Determine the [x, y] coordinate at the center of the cell enclosing the given text.  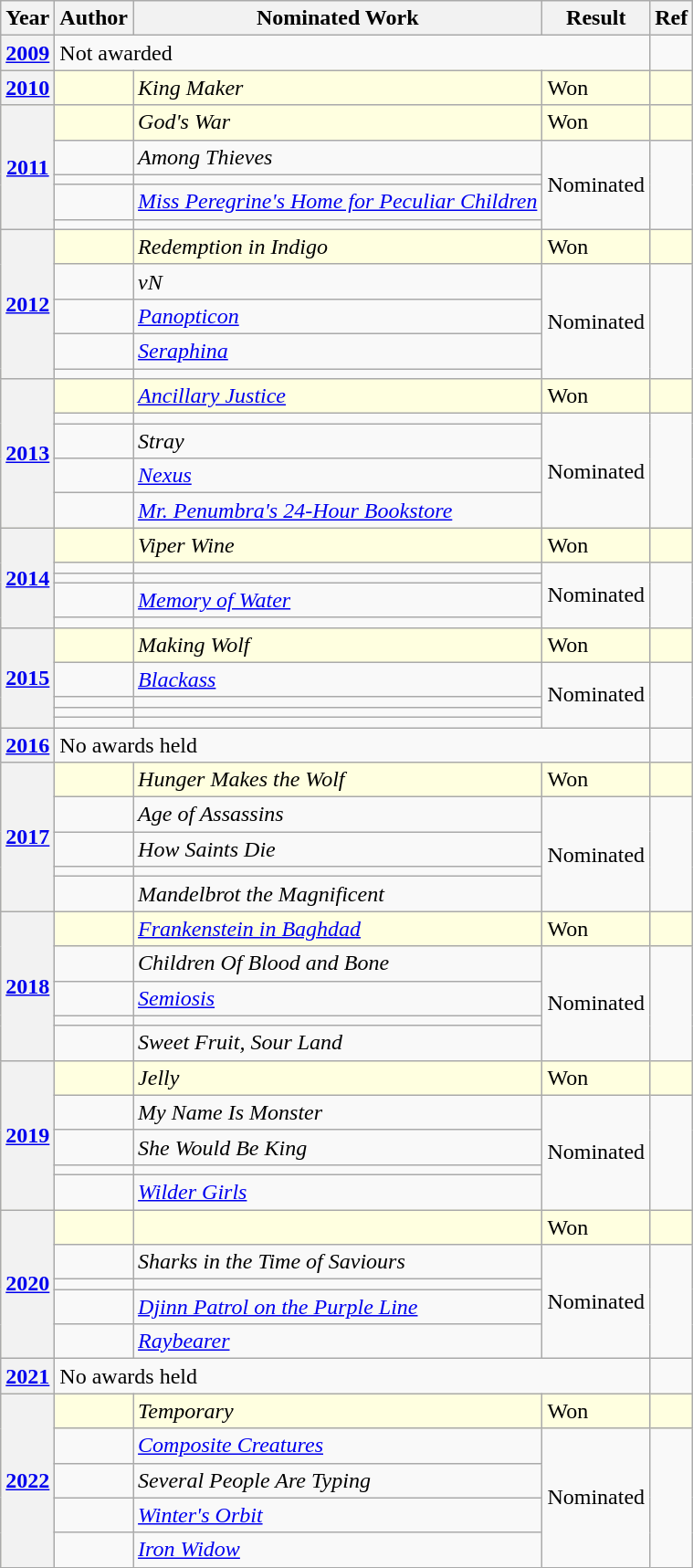
2016 [27, 744]
Hunger Makes the Wolf [338, 780]
2018 [27, 986]
Blackass [338, 679]
Author [94, 18]
God's War [338, 122]
Year [27, 18]
Redemption in Indigo [338, 247]
Mr. Penumbra's 24-Hour Bookstore [338, 510]
Raybearer [338, 1342]
Temporary [338, 1411]
vN [338, 281]
2011 [27, 167]
2022 [27, 1480]
Making Wolf [338, 645]
2019 [27, 1134]
Memory of Water [338, 600]
How Saints Die [338, 849]
Wilder Girls [338, 1192]
Iron Widow [338, 1550]
Among Thieves [338, 157]
2021 [27, 1376]
Viper Wine [338, 545]
Djinn Patrol on the Purple Line [338, 1307]
2020 [27, 1284]
Mandelbrot the Magnificent [338, 894]
2010 [27, 88]
2009 [27, 53]
Nominated Work [338, 18]
Not awarded [352, 53]
Panopticon [338, 316]
Semiosis [338, 998]
2013 [27, 453]
Seraphina [338, 351]
Miss Peregrine's Home for Peculiar Children [338, 202]
She Would Be King [338, 1147]
Result [596, 18]
King Maker [338, 88]
Winter's Orbit [338, 1515]
My Name Is Monster [338, 1112]
2012 [27, 303]
Children Of Blood and Bone [338, 963]
Frankenstein in Baghdad [338, 929]
Composite Creatures [338, 1446]
2015 [27, 678]
Several People Are Typing [338, 1480]
Age of Assassins [338, 815]
Ref [672, 18]
2017 [27, 837]
Jelly [338, 1078]
Sweet Fruit, Sour Land [338, 1043]
Sharks in the Time of Saviours [338, 1262]
Ancillary Justice [338, 396]
2014 [27, 577]
Stray [338, 441]
Nexus [338, 476]
